Locate the cell with the specified text and output its (x, y) center coordinate. 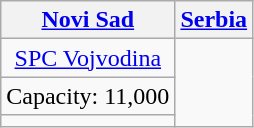
Capacity: 11,000 (88, 96)
SPC Vojvodina (88, 58)
Serbia (214, 20)
Novi Sad (88, 20)
